Determine the (x, y) coordinate at the center of the cell enclosing the given text.  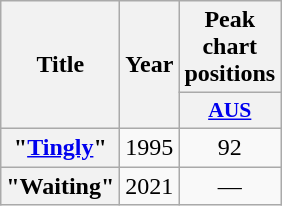
1995 (150, 147)
— (230, 185)
2021 (150, 185)
Peak chart positions (230, 47)
Title (60, 65)
AUS (230, 111)
"Tingly" (60, 147)
92 (230, 147)
Year (150, 65)
"Waiting" (60, 185)
